Detect which cell encompasses the target text, then output its [x, y] center coordinate. 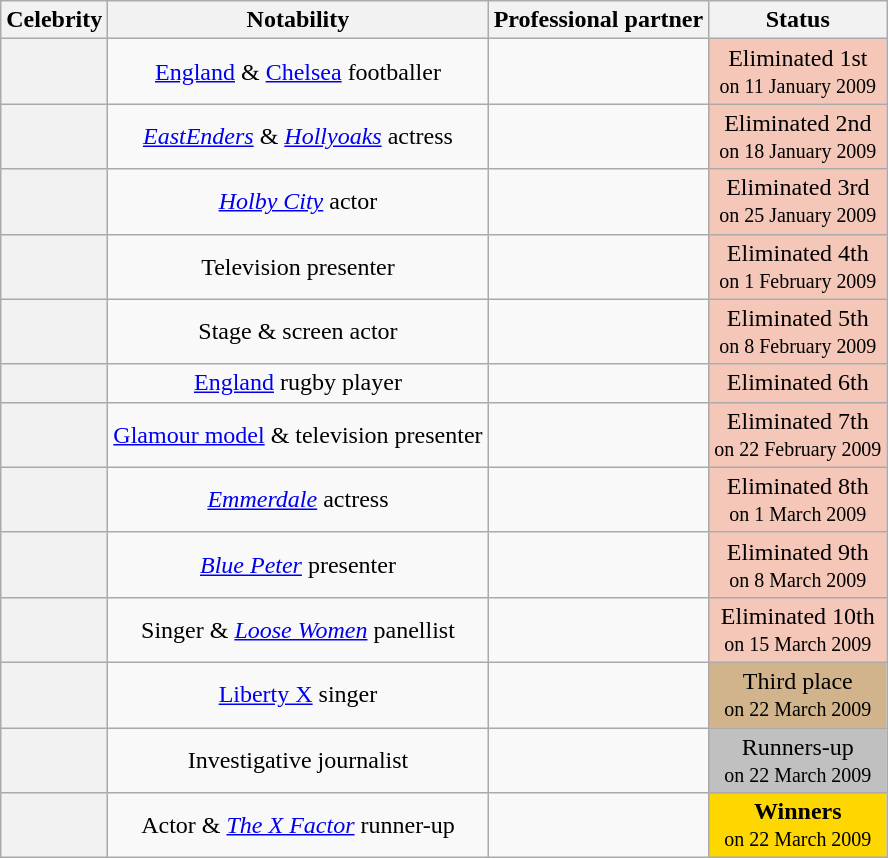
Status [798, 20]
Winnerson 22 March 2009 [798, 826]
Eliminated 9thon 8 March 2009 [798, 564]
Eliminated 4thon 1 February 2009 [798, 266]
Eliminated 10thon 15 March 2009 [798, 630]
Investigative journalist [298, 760]
Eliminated 5thon 8 February 2009 [798, 332]
Emmerdale actress [298, 500]
Eliminated 3rdon 25 January 2009 [798, 202]
Stage & screen actor [298, 332]
Holby City actor [298, 202]
Actor & The X Factor runner-up [298, 826]
England rugby player [298, 383]
Glamour model & television presenter [298, 434]
Celebrity [54, 20]
Eliminated 2ndon 18 January 2009 [798, 136]
Eliminated 1ston 11 January 2009 [798, 72]
Eliminated 8thon 1 March 2009 [798, 500]
Professional partner [598, 20]
Eliminated 6th [798, 383]
Blue Peter presenter [298, 564]
Third placeon 22 March 2009 [798, 694]
Television presenter [298, 266]
Liberty X singer [298, 694]
Singer & Loose Women panellist [298, 630]
Eliminated 7thon 22 February 2009 [798, 434]
Notability [298, 20]
EastEnders & Hollyoaks actress [298, 136]
Runners-upon 22 March 2009 [798, 760]
England & Chelsea footballer [298, 72]
